Scan for the cell matching the given text and deliver its (X, Y) coordinate at center. 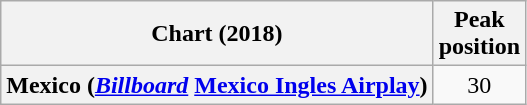
Chart (2018) (217, 34)
Mexico (Billboard Mexico Ingles Airplay) (217, 85)
Peakposition (479, 34)
30 (479, 85)
